From the cell containing the given text, extract its center point as [x, y] coordinate. 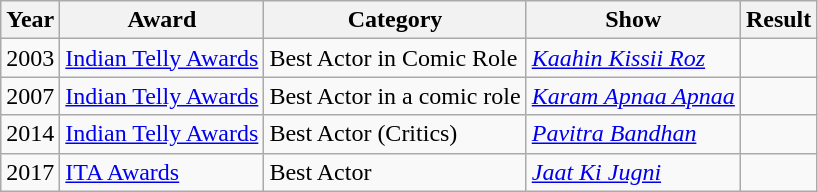
Kaahin Kissii Roz [633, 58]
Year [30, 20]
Show [633, 20]
Result [778, 20]
2003 [30, 58]
Best Actor in Comic Role [395, 58]
Category [395, 20]
Best Actor [395, 172]
Award [162, 20]
ITA Awards [162, 172]
2007 [30, 96]
Karam Apnaa Apnaa [633, 96]
2017 [30, 172]
Best Actor (Critics) [395, 134]
Best Actor in a comic role [395, 96]
2014 [30, 134]
Jaat Ki Jugni [633, 172]
Pavitra Bandhan [633, 134]
